Return the [x, y] coordinate for the center point of the cell that contains the specified text.  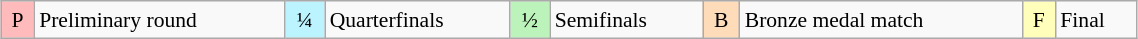
F [1038, 20]
Quarterfinals [418, 20]
Semifinals [626, 20]
¼ [304, 20]
½ [530, 20]
Bronze medal match [881, 20]
B [722, 20]
P [18, 20]
Preliminary round [160, 20]
Final [1096, 20]
